Search for the cell housing the specified text and yield its (X, Y) center coordinate. 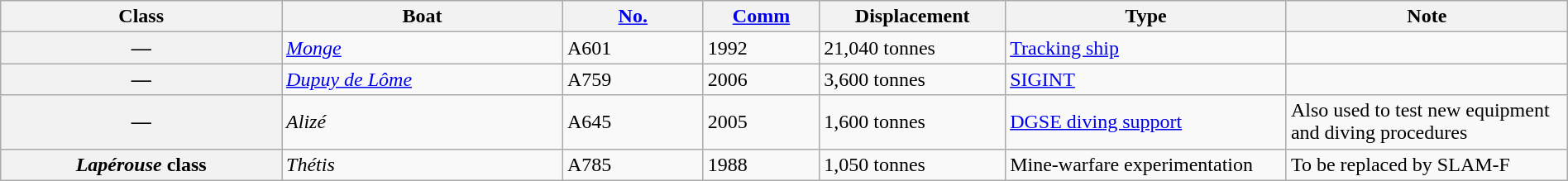
SIGINT (1146, 79)
Comm (761, 17)
Boat (423, 17)
Lapérouse class (141, 164)
A601 (633, 48)
A645 (633, 122)
1,050 tonnes (913, 164)
No. (633, 17)
Tracking ship (1146, 48)
Class (141, 17)
1988 (761, 164)
Displacement (913, 17)
2006 (761, 79)
DGSE diving support (1146, 122)
Also used to test new equipment and diving procedures (1427, 122)
Mine-warfare experimentation (1146, 164)
2005 (761, 122)
Type (1146, 17)
A759 (633, 79)
21,040 tonnes (913, 48)
A785 (633, 164)
Alizé (423, 122)
Monge (423, 48)
1,600 tonnes (913, 122)
3,600 tonnes (913, 79)
Dupuy de Lôme (423, 79)
Thétis (423, 164)
1992 (761, 48)
To be replaced by SLAM-F (1427, 164)
Note (1427, 17)
